Locate the cell with the specified text and output its (X, Y) center coordinate. 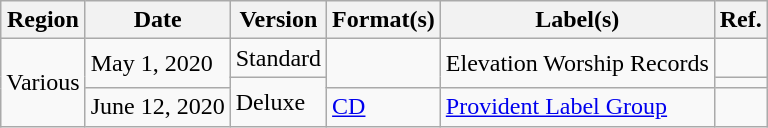
Deluxe (278, 102)
CD (384, 107)
Version (278, 20)
Various (43, 82)
Region (43, 20)
Provident Label Group (577, 107)
Standard (278, 58)
Label(s) (577, 20)
June 12, 2020 (158, 107)
Format(s) (384, 20)
Ref. (740, 20)
Elevation Worship Records (577, 64)
Date (158, 20)
May 1, 2020 (158, 64)
